Find where the given text appears and provide that cell's center as (X, Y) coordinate. 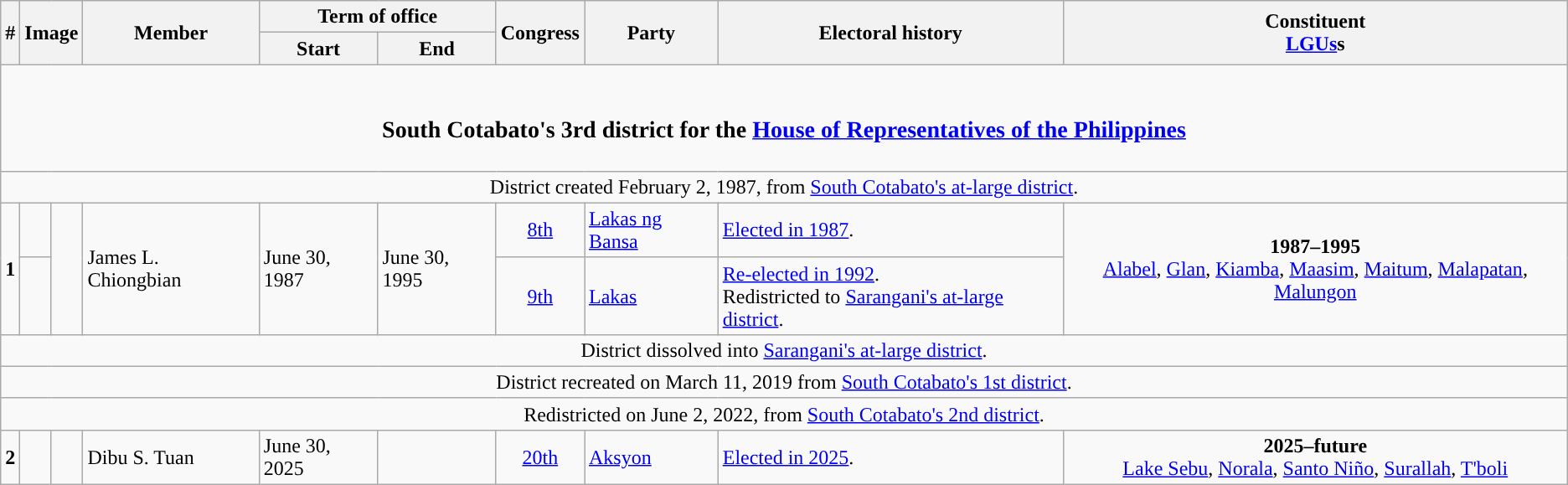
Elected in 1987. (890, 230)
James L. Chiongbian (171, 268)
End (437, 49)
Aksyon (652, 457)
9th (539, 296)
20th (539, 457)
District created February 2, 1987, from South Cotabato's at-large district. (784, 187)
Lakas (652, 296)
June 30, 1995 (437, 268)
2 (10, 457)
Lakas ng Bansa (652, 230)
June 30, 1987 (318, 268)
Party (652, 33)
1 (10, 268)
Re-elected in 1992.Redistricted to Sarangani's at-large district. (890, 296)
Member (171, 33)
Elected in 2025. (890, 457)
8th (539, 230)
June 30, 2025 (318, 457)
ConstituentLGUss (1315, 33)
Electoral history (890, 33)
South Cotabato's 3rd district for the House of Representatives of the Philippines (784, 117)
Dibu S. Tuan (171, 457)
# (10, 33)
Image (52, 33)
Start (318, 49)
Congress (539, 33)
1987–1995Alabel, Glan, Kiamba, Maasim, Maitum, Malapatan, Malungon (1315, 268)
District recreated on March 11, 2019 from South Cotabato's 1st district. (784, 382)
Term of office (377, 17)
Redistricted on June 2, 2022, from South Cotabato's 2nd district. (784, 414)
2025–futureLake Sebu, Norala, Santo Niño, Surallah, T'boli (1315, 457)
District dissolved into Sarangani's at-large district. (784, 350)
